Identify which cell holds the provided text, then report its (X, Y) central coordinate. 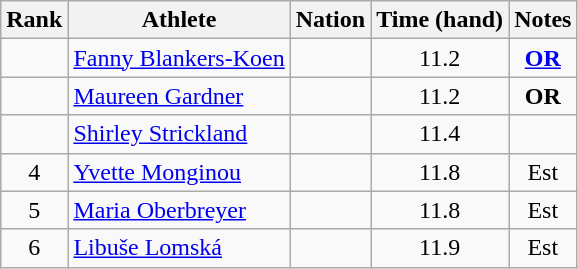
Athlete (179, 20)
Time (hand) (440, 20)
Yvette Monginou (179, 172)
Shirley Strickland (179, 134)
Nation (330, 20)
Maria Oberbreyer (179, 210)
Libuše Lomská (179, 248)
Maureen Gardner (179, 96)
Rank (34, 20)
4 (34, 172)
Notes (543, 20)
5 (34, 210)
6 (34, 248)
11.9 (440, 248)
Fanny Blankers-Koen (179, 58)
11.4 (440, 134)
